Identify which cell holds the provided text, then report its (X, Y) central coordinate. 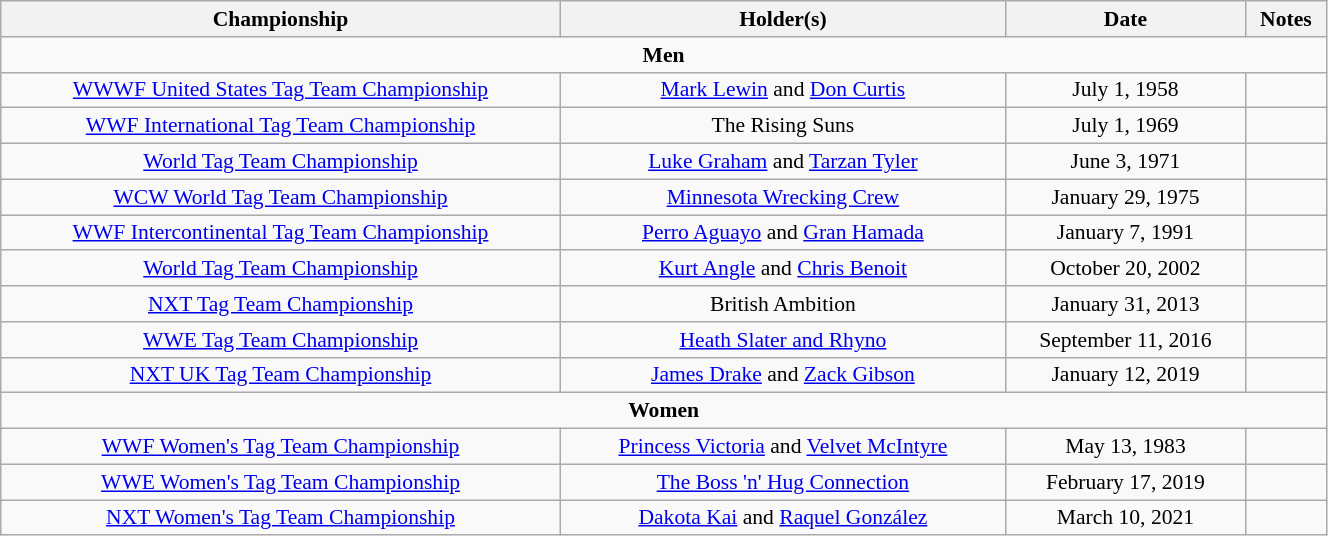
Date (1126, 19)
Women (664, 411)
January 29, 1975 (1126, 197)
NXT Tag Team Championship (281, 304)
Princess Victoria and Velvet McIntyre (782, 447)
WWF Women's Tag Team Championship (281, 447)
WCW World Tag Team Championship (281, 197)
September 11, 2016 (1126, 340)
Holder(s) (782, 19)
January 12, 2019 (1126, 375)
WWF International Tag Team Championship (281, 126)
The Rising Suns (782, 126)
Notes (1286, 19)
July 1, 1958 (1126, 90)
Heath Slater and Rhyno (782, 340)
January 31, 2013 (1126, 304)
Perro Aguayo and Gran Hamada (782, 233)
WWE Tag Team Championship (281, 340)
Minnesota Wrecking Crew (782, 197)
March 10, 2021 (1126, 518)
Kurt Angle and Chris Benoit (782, 269)
Dakota Kai and Raquel González (782, 518)
October 20, 2002 (1126, 269)
Mark Lewin and Don Curtis (782, 90)
Luke Graham and Tarzan Tyler (782, 162)
James Drake and Zack Gibson (782, 375)
February 17, 2019 (1126, 482)
The Boss 'n' Hug Connection (782, 482)
NXT Women's Tag Team Championship (281, 518)
January 7, 1991 (1126, 233)
British Ambition (782, 304)
WWF Intercontinental Tag Team Championship (281, 233)
May 13, 1983 (1126, 447)
June 3, 1971 (1126, 162)
July 1, 1969 (1126, 126)
NXT UK Tag Team Championship (281, 375)
Championship (281, 19)
WWE Women's Tag Team Championship (281, 482)
WWWF United States Tag Team Championship (281, 90)
Men (664, 55)
